For the text-containing cell, return its midpoint in (x, y) coordinate format. 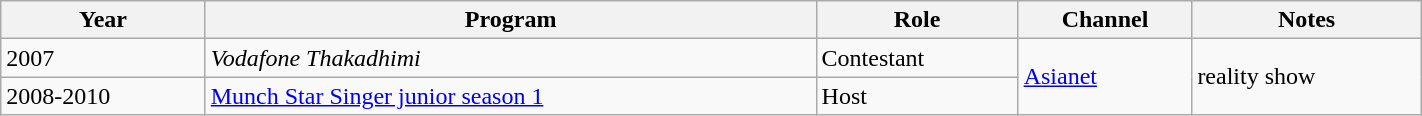
2007 (103, 58)
Notes (1306, 20)
2008-2010 (103, 96)
reality show (1306, 77)
Year (103, 20)
Vodafone Thakadhimi (510, 58)
Munch Star Singer junior season 1 (510, 96)
Program (510, 20)
Channel (1105, 20)
Asianet (1105, 77)
Host (917, 96)
Role (917, 20)
Contestant (917, 58)
